For the text-containing cell, return its midpoint in (x, y) coordinate format. 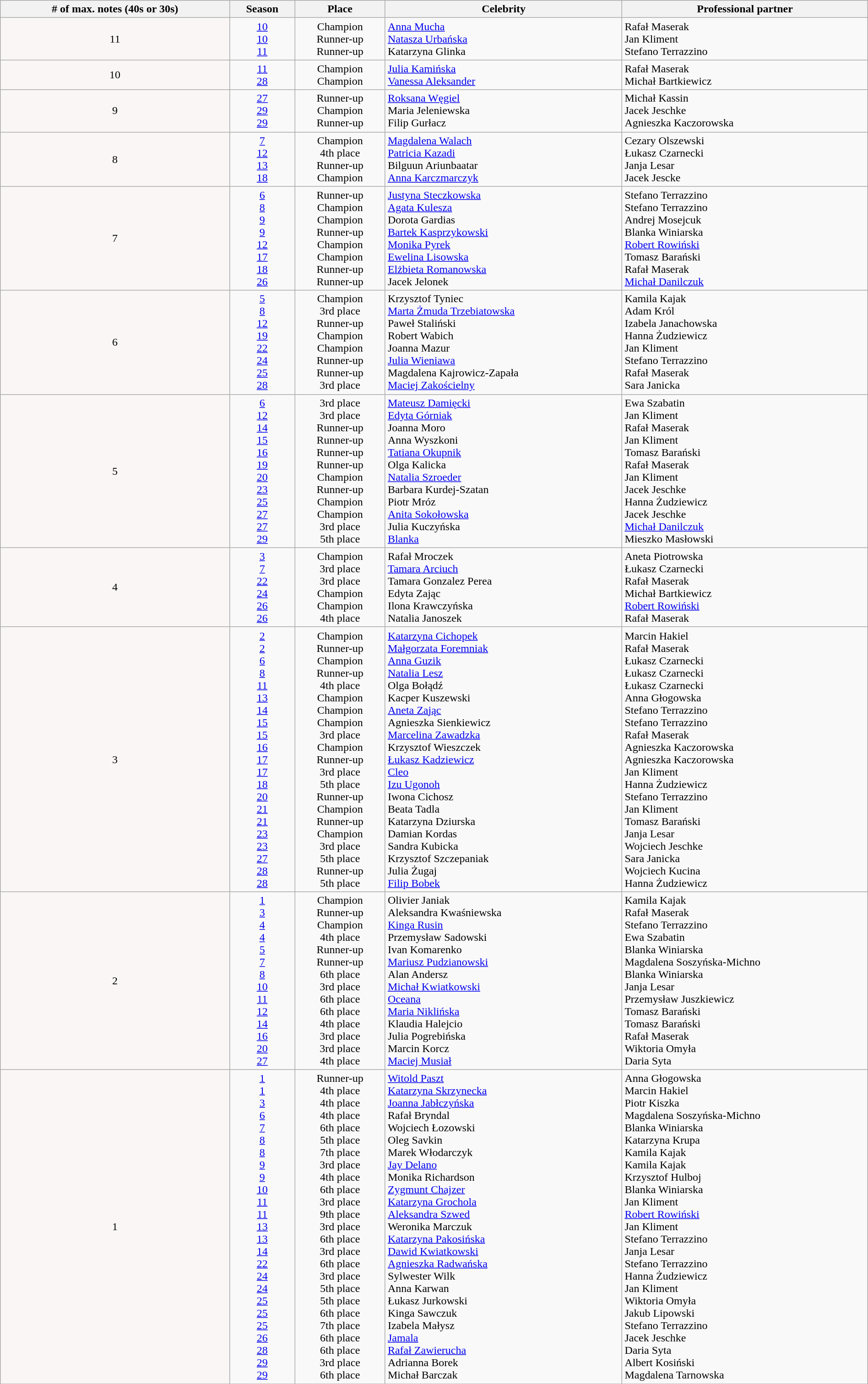
6 (115, 342)
9 (115, 111)
3 722242626 (262, 587)
Champion3rd place3rd placeChampionChampion4th place (340, 587)
Season (262, 9)
6 12 14 15 16 19 20 2325272729 (262, 471)
3rd place3rd placeRunner-upRunner-upRunner-upRunner-upChampionRunner-upChampionChampion3rd place5th place (340, 471)
Place (340, 9)
689912171826 (262, 238)
8 (115, 159)
Justyna SteczkowskaAgata KuleszaDorota GardiasBartek KasprzykowskiMonika PyrekEwelina LisowskaElżbieta RomanowskaJacek Jelonek (504, 238)
1128 (262, 75)
11 (115, 39)
4 (115, 587)
Julia KamińskaVanessa Aleksander (504, 75)
Cezary OlszewskiŁukasz CzarneckiJanja LesarJacek Jescke (745, 159)
1 3 4 4 5 78 10 11 12 14 16 2027 (262, 981)
Runner-upChampionRunner-up (340, 111)
1 (115, 1227)
ChampionRunner-upChampion4th placeRunner-upRunner-up6th place3rd place6th place6th place4th place3rd place3rd place4th place (340, 981)
Krzysztof TyniecMarta Żmuda TrzebiatowskaPaweł StalińskiRobert WabichJoanna MazurJulia WieniawaMagdalena Kajrowicz-ZapałaMaciej Zakościelny (504, 342)
Champion3rd placeRunner-upChampionChampionRunner-upRunner-up3rd place (340, 342)
Roksana WęgielMaria JeleniewskaFilip Gurłacz (504, 111)
Champion4th placeRunner-upChampion (340, 159)
Runner-upChampionChampionRunner-upChampionChampionRunner-upRunner-up (340, 238)
Anna MuchaNatasza UrbańskaKatarzyna Glinka (504, 39)
10 (115, 75)
ChampionRunner-upRunner-up (340, 39)
ChampionChampion (340, 75)
5 (115, 471)
Rafał MaserakJan Kliment Stefano Terrazzino (745, 39)
5 8 12 19 22242528 (262, 342)
Stefano TerrazzinoStefano TerrazzinoAndrej MosejcukBlanka WiniarskaRobert RowińskiTomasz BarańskiRafał MaserakMichał Danilczuk (745, 238)
Kamila Kajak Adam Król Izabela JanachowskaHanna ŻudziewiczJan KlimentStefano TerrazzinoRafał MaserakSara Janicka (745, 342)
# of max. notes (40s or 30s) (115, 9)
Professional partner (745, 9)
1 1 3 67 8 8 9 9 10 11 11 13 13 14 22242425252526282929 (262, 1227)
101011 (262, 39)
Aneta Piotrowska Łukasz Czarnecki Rafał Maserak Michał Bartkiewicz Robert Rowiński Rafał Maserak (745, 587)
Celebrity (504, 9)
Rafał MaserakMichał Bartkiewicz (745, 75)
7121318 (262, 159)
7 (115, 238)
2 2 6 8 1113 14 15 15 16 17 17 18 20212123 23272828 (262, 759)
Rafał Mroczek Tamara Arciuch Tamara Gonzalez Perea Edyta Zając Ilona Krawczyńska Natalia Janoszek (504, 587)
272929 (262, 111)
Michał KassinJacek Jeschke Agnieszka Kaczorowska (745, 111)
Magdalena WalachPatricia KazadiBilguun AriunbaatarAnna Karczmarczyk (504, 159)
3 (115, 759)
2 (115, 981)
